Provide the (X, Y) coordinate of the cell's center where the given text is located.  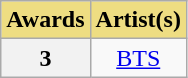
BTS (138, 58)
3 (46, 58)
Awards (46, 20)
Artist(s) (138, 20)
